Search for the cell housing the specified text and yield its (X, Y) center coordinate. 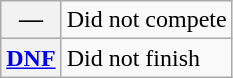
DNF (31, 58)
Did not finish (146, 58)
— (31, 20)
Did not compete (146, 20)
